Return [x, y] of the center of cell containing provided text 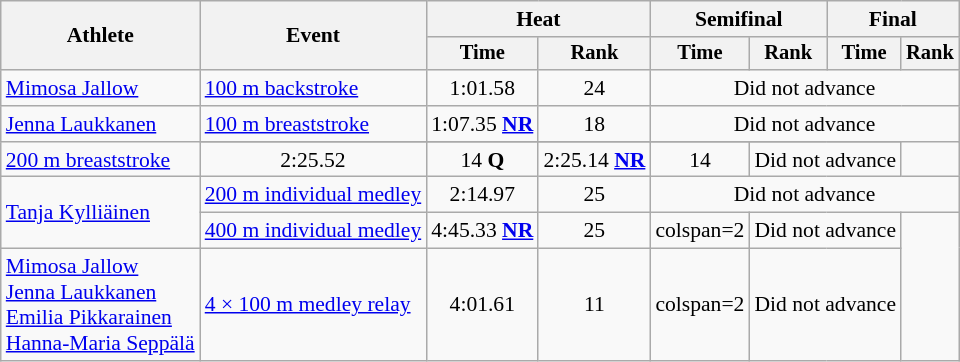
4:01.61 [482, 305]
200 m breaststroke [100, 160]
4:45.33 NR [482, 231]
Final [893, 19]
Athlete [100, 36]
4 × 100 m medley relay [314, 305]
Semifinal [738, 19]
Jenna Laukkanen [100, 124]
Mimosa Jallow [100, 88]
Heat [538, 19]
100 m backstroke [314, 88]
1:01.58 [482, 88]
2:25.52 [314, 160]
1:07.35 NR [482, 124]
14 Q [482, 160]
Tanja Kylliäinen [100, 212]
24 [594, 88]
100 m breaststroke [314, 124]
200 m individual medley [314, 195]
11 [594, 305]
400 m individual medley [314, 231]
18 [594, 124]
2:14.97 [482, 195]
Event [314, 36]
Mimosa JallowJenna LaukkanenEmilia PikkarainenHanna-Maria Seppälä [100, 305]
14 [700, 160]
2:25.14 NR [594, 160]
